Pinpoint the cell where the given text exists, returning its [X, Y] midpoint coordinate. 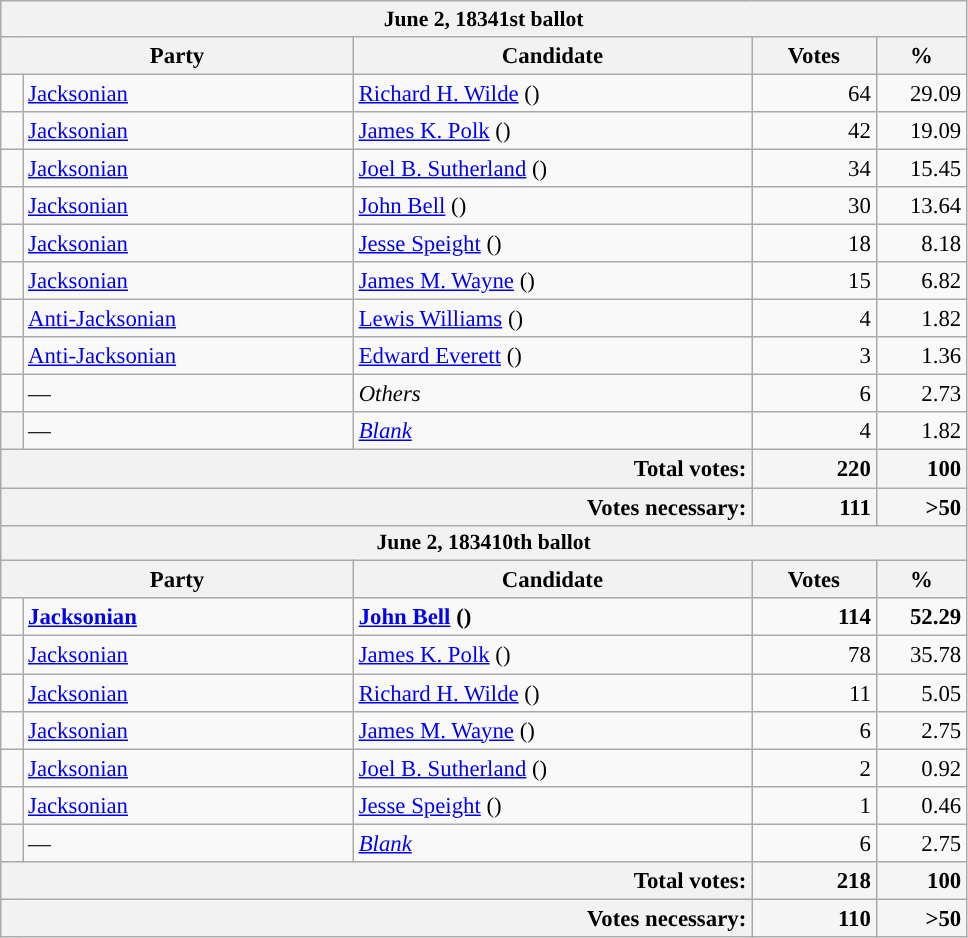
19.09 [921, 131]
42 [814, 131]
13.64 [921, 206]
Others [552, 394]
1.36 [921, 356]
52.29 [921, 617]
2.73 [921, 394]
29.09 [921, 93]
111 [814, 507]
June 2, 18341st ballot [484, 19]
8.18 [921, 244]
64 [814, 93]
30 [814, 206]
Lewis Williams () [552, 319]
6.82 [921, 281]
5.05 [921, 693]
Edward Everett () [552, 356]
June 2, 183410th ballot [484, 543]
35.78 [921, 655]
0.46 [921, 805]
0.92 [921, 768]
220 [814, 469]
78 [814, 655]
3 [814, 356]
1 [814, 805]
34 [814, 168]
15.45 [921, 168]
11 [814, 693]
218 [814, 881]
2 [814, 768]
18 [814, 244]
15 [814, 281]
110 [814, 918]
114 [814, 617]
